Search for the cell housing the specified text and yield its (X, Y) center coordinate. 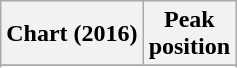
Chart (2016) (72, 34)
Peak position (189, 34)
